Return [x, y] of the center of cell containing provided text 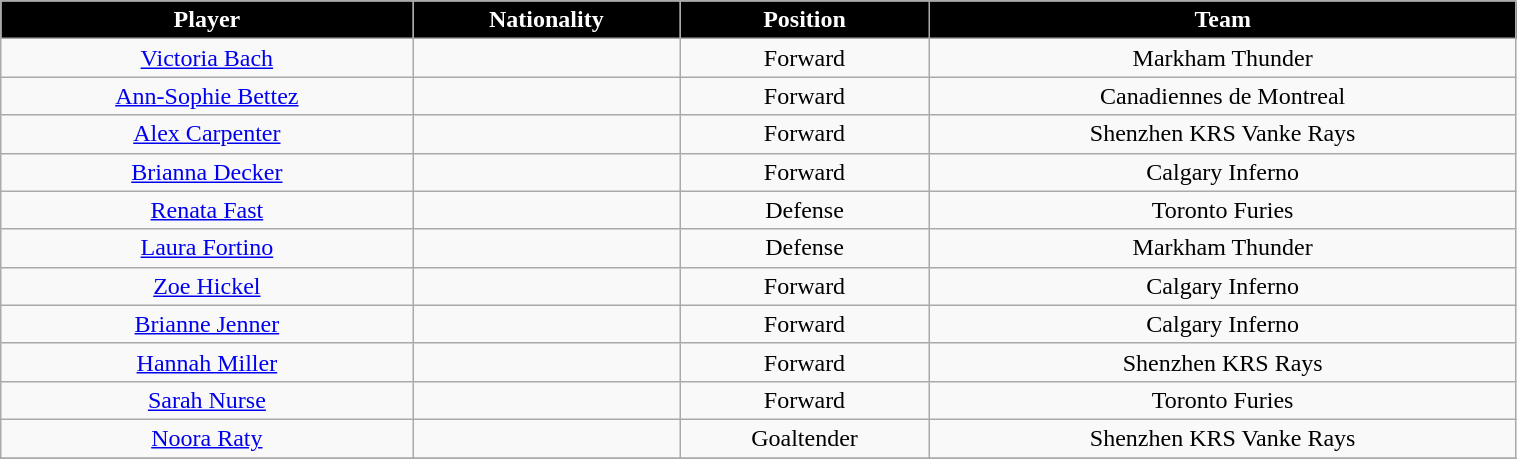
Brianne Jenner [207, 324]
Ann-Sophie Bettez [207, 96]
Player [207, 20]
Victoria Bach [207, 58]
Sarah Nurse [207, 400]
Brianna Decker [207, 172]
Renata Fast [207, 210]
Laura Fortino [207, 248]
Zoe Hickel [207, 286]
Shenzhen KRS Rays [1222, 362]
Nationality [546, 20]
Alex Carpenter [207, 134]
Canadiennes de Montreal [1222, 96]
Team [1222, 20]
Goaltender [805, 438]
Position [805, 20]
Hannah Miller [207, 362]
Noora Raty [207, 438]
